Capture the cell that displays the provided text and extract its [X, Y] central coordinate. 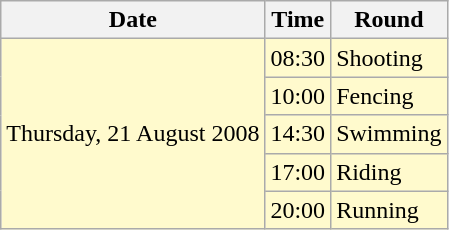
Time [298, 20]
20:00 [298, 210]
Round [389, 20]
Running [389, 210]
14:30 [298, 134]
Date [133, 20]
Swimming [389, 134]
Shooting [389, 58]
10:00 [298, 96]
08:30 [298, 58]
Fencing [389, 96]
Thursday, 21 August 2008 [133, 134]
17:00 [298, 172]
Riding [389, 172]
